Return the [x, y] coordinate for the center point of the cell that contains the specified text.  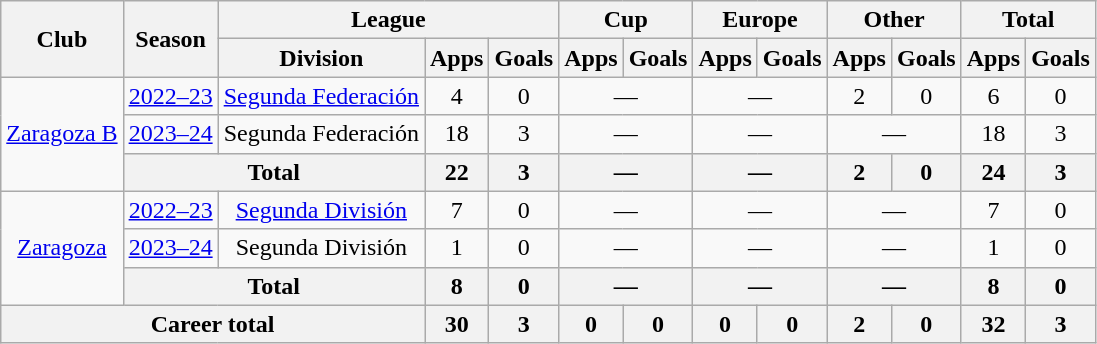
4 [456, 96]
Division [321, 58]
Season [170, 39]
Cup [626, 20]
6 [993, 96]
Zaragoza B [62, 134]
Zaragoza [62, 248]
Career total [213, 324]
Europe [760, 20]
30 [456, 324]
22 [456, 172]
League [388, 20]
24 [993, 172]
Other [894, 20]
Club [62, 39]
32 [993, 324]
